Provide the (X, Y) coordinate of the cell's center where the given text is located.  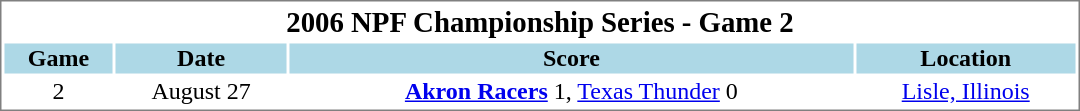
2 (58, 91)
Game (58, 59)
Date (201, 59)
August 27 (201, 91)
2006 NPF Championship Series - Game 2 (540, 22)
Location (966, 59)
Score (572, 59)
Lisle, Illinois (966, 91)
Akron Racers 1, Texas Thunder 0 (572, 91)
